Output the [x, y] coordinate of the center of the cell containing the given text.  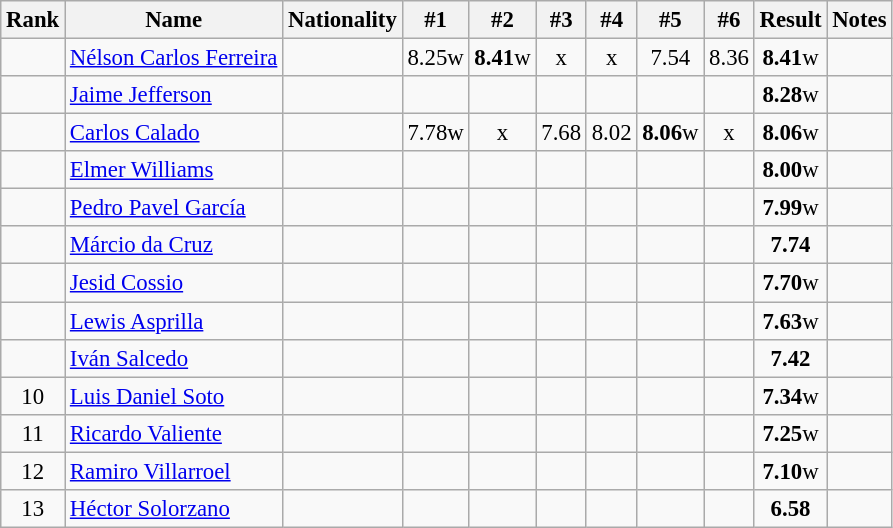
8.00w [790, 170]
7.74 [790, 245]
7.99w [790, 208]
7.68 [561, 133]
#3 [561, 20]
Ricardo Valiente [174, 433]
Carlos Calado [174, 133]
Jesid Cossio [174, 283]
7.54 [670, 58]
Luis Daniel Soto [174, 396]
7.25w [790, 433]
7.34w [790, 396]
7.10w [790, 471]
#2 [502, 20]
#6 [729, 20]
Notes [860, 20]
7.42 [790, 358]
7.63w [790, 321]
#4 [611, 20]
Iván Salcedo [174, 358]
11 [33, 433]
Ramiro Villarroel [174, 471]
Elmer Williams [174, 170]
8.28w [790, 95]
Result [790, 20]
10 [33, 396]
8.02 [611, 133]
8.25w [436, 58]
Pedro Pavel García [174, 208]
Jaime Jefferson [174, 95]
Nélson Carlos Ferreira [174, 58]
7.70w [790, 283]
Rank [33, 20]
Lewis Asprilla [174, 321]
6.58 [790, 509]
13 [33, 509]
8.36 [729, 58]
Héctor Solorzano [174, 509]
Márcio da Cruz [174, 245]
#5 [670, 20]
Name [174, 20]
Nationality [342, 20]
7.78w [436, 133]
#1 [436, 20]
12 [33, 471]
